Output the (x, y) coordinate of the center of the cell containing the given text.  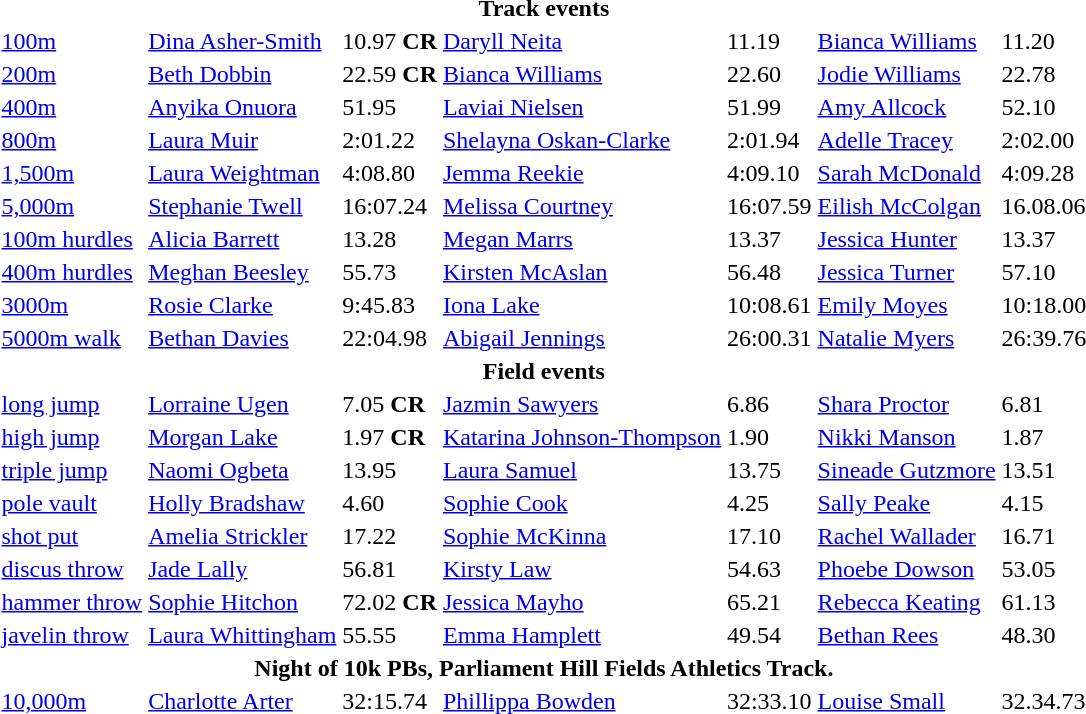
6.86 (769, 404)
Laura Muir (242, 140)
22.60 (769, 74)
Emily Moyes (906, 305)
65.21 (769, 602)
Megan Marrs (582, 239)
51.95 (390, 107)
16:07.24 (390, 206)
Jemma Reekie (582, 173)
5,000m (72, 206)
Emma Hamplett (582, 635)
Kirsty Law (582, 569)
Sally Peake (906, 503)
Kirsten McAslan (582, 272)
Shara Proctor (906, 404)
13.37 (769, 239)
Sarah McDonald (906, 173)
800m (72, 140)
triple jump (72, 470)
Jodie Williams (906, 74)
long jump (72, 404)
4:08.80 (390, 173)
Daryll Neita (582, 41)
hammer throw (72, 602)
Laura Weightman (242, 173)
13.28 (390, 239)
17.10 (769, 536)
javelin throw (72, 635)
Rosie Clarke (242, 305)
discus throw (72, 569)
72.02 CR (390, 602)
Naomi Ogbeta (242, 470)
Jade Lally (242, 569)
22:04.98 (390, 338)
Adelle Tracey (906, 140)
Sophie Hitchon (242, 602)
Alicia Barrett (242, 239)
55.55 (390, 635)
Abigail Jennings (582, 338)
56.81 (390, 569)
56.48 (769, 272)
Melissa Courtney (582, 206)
9:45.83 (390, 305)
3000m (72, 305)
13.75 (769, 470)
2:01.22 (390, 140)
2:01.94 (769, 140)
400m (72, 107)
55.73 (390, 272)
7.05 CR (390, 404)
13.95 (390, 470)
Phoebe Dowson (906, 569)
Meghan Beesley (242, 272)
Shelayna Oskan-Clarke (582, 140)
10:08.61 (769, 305)
4:09.10 (769, 173)
1.90 (769, 437)
Jessica Mayho (582, 602)
100m hurdles (72, 239)
51.99 (769, 107)
Laura Samuel (582, 470)
22.59 CR (390, 74)
26:00.31 (769, 338)
Sophie Cook (582, 503)
high jump (72, 437)
54.63 (769, 569)
Jessica Turner (906, 272)
400m hurdles (72, 272)
17.22 (390, 536)
Jazmin Sawyers (582, 404)
shot put (72, 536)
Bethan Rees (906, 635)
pole vault (72, 503)
Sineade Gutzmore (906, 470)
Jessica Hunter (906, 239)
Katarina Johnson-Thompson (582, 437)
Laviai Nielsen (582, 107)
Anyika Onuora (242, 107)
16:07.59 (769, 206)
Eilish McColgan (906, 206)
Bethan Davies (242, 338)
1.97 CR (390, 437)
Amy Allcock (906, 107)
5000m walk (72, 338)
Holly Bradshaw (242, 503)
Lorraine Ugen (242, 404)
Sophie McKinna (582, 536)
Nikki Manson (906, 437)
Rachel Wallader (906, 536)
49.54 (769, 635)
100m (72, 41)
Stephanie Twell (242, 206)
4.25 (769, 503)
10.97 CR (390, 41)
200m (72, 74)
Beth Dobbin (242, 74)
Amelia Strickler (242, 536)
Iona Lake (582, 305)
11.19 (769, 41)
Morgan Lake (242, 437)
Natalie Myers (906, 338)
Laura Whittingham (242, 635)
4.60 (390, 503)
Rebecca Keating (906, 602)
Dina Asher-Smith (242, 41)
1,500m (72, 173)
